Extract the [x, y] coordinate from the center of the cell holding the provided text.  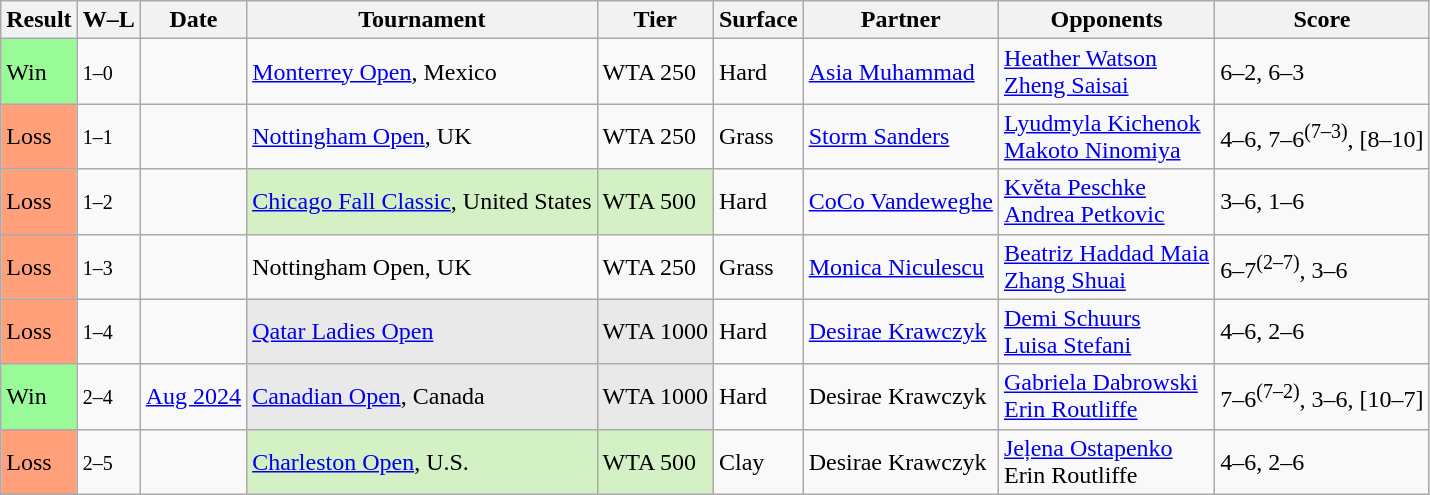
Gabriela Dabrowski Erin Routliffe [1106, 396]
Aug 2024 [193, 396]
4–6, 7–6(7–3), [8–10] [1322, 136]
Květa Peschke Andrea Petkovic [1106, 202]
Canadian Open, Canada [422, 396]
1–2 [108, 202]
6–2, 6–3 [1322, 72]
2–5 [108, 462]
Chicago Fall Classic, United States [422, 202]
Score [1322, 20]
Beatriz Haddad Maia Zhang Shuai [1106, 266]
1–1 [108, 136]
Result [39, 20]
Asia Muhammad [900, 72]
1–4 [108, 332]
Tournament [422, 20]
Partner [900, 20]
CoCo Vandeweghe [900, 202]
7–6(7–2), 3–6, [10–7] [1322, 396]
3–6, 1–6 [1322, 202]
Heather Watson Zheng Saisai [1106, 72]
Opponents [1106, 20]
Storm Sanders [900, 136]
Qatar Ladies Open [422, 332]
1–0 [108, 72]
6–7(2–7), 3–6 [1322, 266]
2–4 [108, 396]
Jeļena Ostapenko Erin Routliffe [1106, 462]
1–3 [108, 266]
Surface [758, 20]
Tier [655, 20]
W–L [108, 20]
Charleston Open, U.S. [422, 462]
Monterrey Open, Mexico [422, 72]
Clay [758, 462]
Date [193, 20]
Monica Niculescu [900, 266]
Demi Schuurs Luisa Stefani [1106, 332]
Lyudmyla Kichenok Makoto Ninomiya [1106, 136]
